Return the (x, y) coordinate for the center point of the cell that contains the specified text.  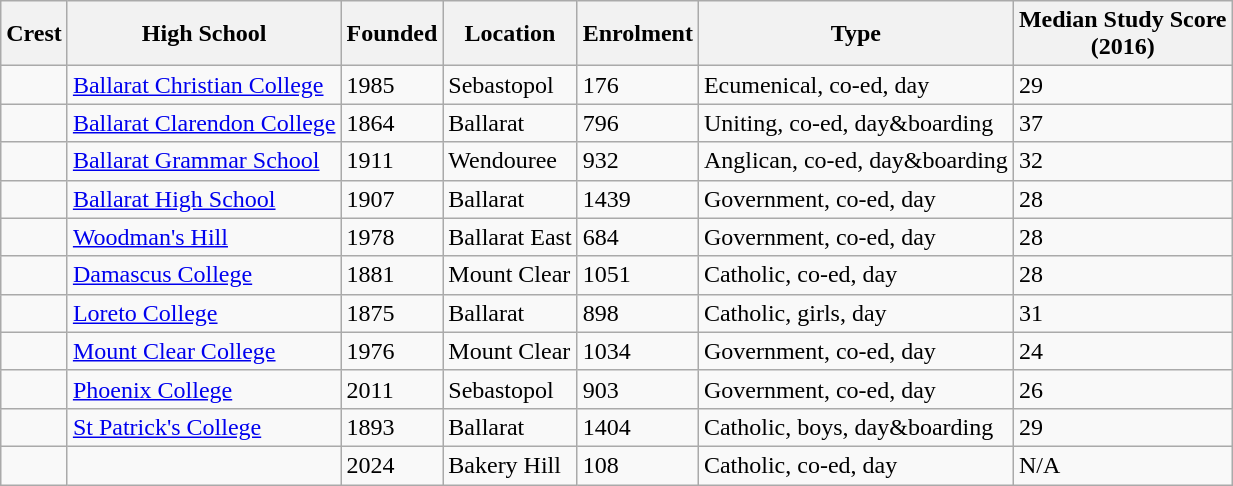
Ecumenical, co-ed, day (856, 85)
Phoenix College (204, 389)
932 (638, 161)
176 (638, 85)
Woodman's Hill (204, 237)
St Patrick's College (204, 427)
32 (1122, 161)
N/A (1122, 465)
796 (638, 123)
Ballarat Grammar School (204, 161)
1907 (392, 199)
684 (638, 237)
1439 (638, 199)
Ballarat High School (204, 199)
Damascus College (204, 275)
Median Study Score(2016) (1122, 34)
31 (1122, 313)
1051 (638, 275)
Bakery Hill (510, 465)
2024 (392, 465)
1893 (392, 427)
Ballarat East (510, 237)
1985 (392, 85)
Loreto College (204, 313)
Wendouree (510, 161)
Ballarat Clarendon College (204, 123)
1875 (392, 313)
1034 (638, 351)
Enrolment (638, 34)
Mount Clear College (204, 351)
Anglican, co-ed, day&boarding (856, 161)
1978 (392, 237)
1976 (392, 351)
24 (1122, 351)
898 (638, 313)
108 (638, 465)
903 (638, 389)
Uniting, co-ed, day&boarding (856, 123)
1881 (392, 275)
Location (510, 34)
1911 (392, 161)
Catholic, boys, day&boarding (856, 427)
Ballarat Christian College (204, 85)
1864 (392, 123)
Crest (34, 34)
Catholic, girls, day (856, 313)
1404 (638, 427)
26 (1122, 389)
High School (204, 34)
37 (1122, 123)
2011 (392, 389)
Type (856, 34)
Founded (392, 34)
